Capture the cell that displays the provided text and extract its [x, y] central coordinate. 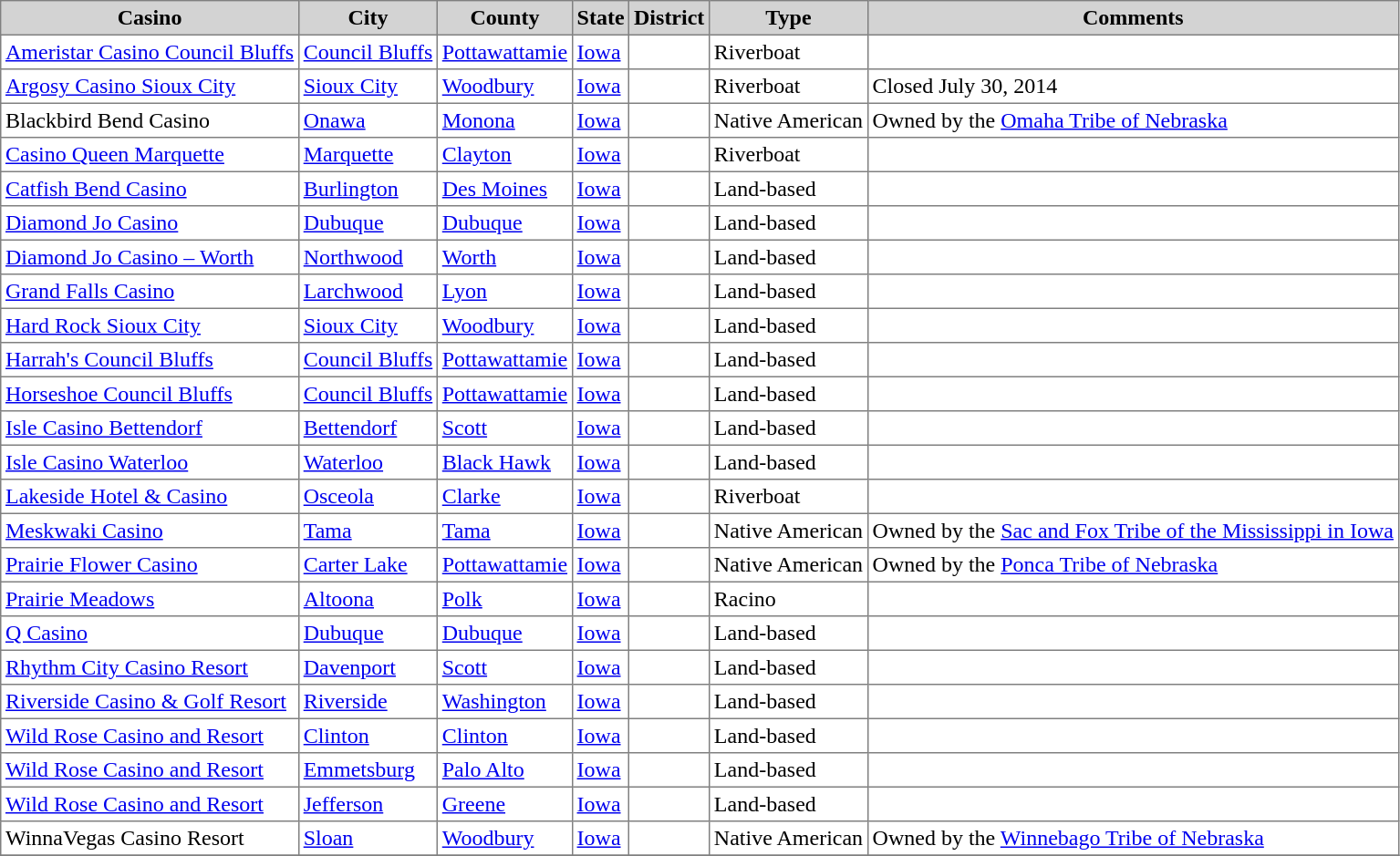
Catfish Bend Casino [150, 189]
Polk [505, 599]
Casino Queen Marquette [150, 155]
Owned by the Ponca Tribe of Nebraska [1133, 565]
Osceola [368, 497]
Davenport [368, 667]
Palo Alto [505, 770]
Larchwood [368, 292]
Owned by the Winnebago Tribe of Nebraska [1133, 839]
WinnaVegas Casino Resort [150, 839]
State [600, 18]
Riverside [368, 702]
Clarke [505, 497]
Jefferson [368, 804]
Sloan [368, 839]
Black Hawk [505, 462]
Worth [505, 257]
Closed July 30, 2014 [1133, 87]
Burlington [368, 189]
Horseshoe Council Bluffs [150, 394]
Harrah's Council Bluffs [150, 360]
Carter Lake [368, 565]
Meskwaki Casino [150, 531]
Casino [150, 18]
Monona [505, 120]
Isle Casino Bettendorf [150, 428]
Prairie Flower Casino [150, 565]
Des Moines [505, 189]
City [368, 18]
Marquette [368, 155]
Blackbird Bend Casino [150, 120]
Diamond Jo Casino [150, 223]
Diamond Jo Casino – Worth [150, 257]
Altoona [368, 599]
Type [789, 18]
Lakeside Hotel & Casino [150, 497]
County [505, 18]
Grand Falls Casino [150, 292]
Northwood [368, 257]
Greene [505, 804]
Lyon [505, 292]
Hard Rock Sioux City [150, 325]
Isle Casino Waterloo [150, 462]
Clayton [505, 155]
Riverside Casino & Golf Resort [150, 702]
Ameristar Casino Council Bluffs [150, 52]
Bettendorf [368, 428]
Owned by the Omaha Tribe of Nebraska [1133, 120]
Rhythm City Casino Resort [150, 667]
Owned by the Sac and Fox Tribe of the Mississippi in Iowa [1133, 531]
Argosy Casino Sioux City [150, 87]
Q Casino [150, 634]
Waterloo [368, 462]
Emmetsburg [368, 770]
Racino [789, 599]
District [669, 18]
Washington [505, 702]
Comments [1133, 18]
Prairie Meadows [150, 599]
Onawa [368, 120]
